Detect which cell encompasses the target text, then output its [x, y] center coordinate. 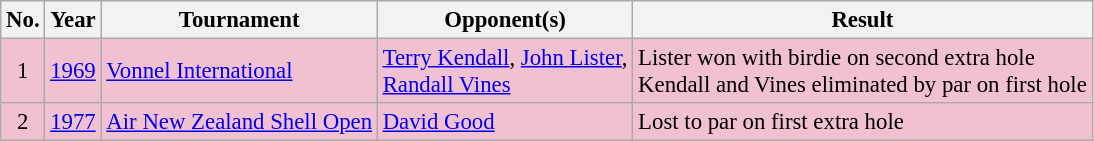
Tournament [239, 20]
1977 [73, 122]
Air New Zealand Shell Open [239, 122]
2 [23, 122]
Vonnel International [239, 72]
Opponent(s) [504, 20]
No. [23, 20]
David Good [504, 122]
Terry Kendall, John Lister, Randall Vines [504, 72]
1 [23, 72]
Lost to par on first extra hole [862, 122]
Lister won with birdie on second extra holeKendall and Vines eliminated by par on first hole [862, 72]
Result [862, 20]
1969 [73, 72]
Year [73, 20]
